Search for the cell housing the specified text and yield its (x, y) center coordinate. 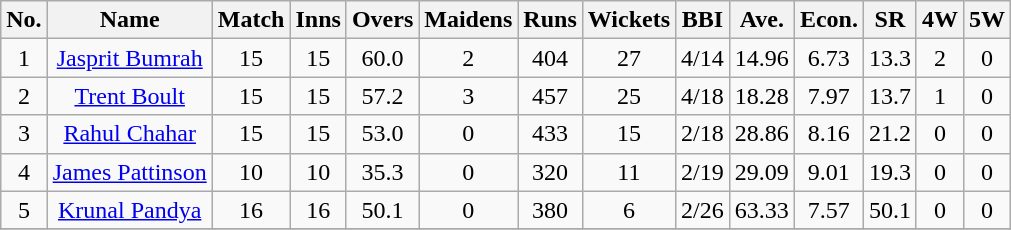
29.09 (762, 172)
Wickets (628, 20)
433 (550, 134)
No. (24, 20)
35.3 (382, 172)
27 (628, 58)
457 (550, 96)
2/18 (703, 134)
Inns (318, 20)
21.2 (890, 134)
6 (628, 210)
404 (550, 58)
18.28 (762, 96)
28.86 (762, 134)
11 (628, 172)
SR (890, 20)
320 (550, 172)
Name (130, 20)
4W (940, 20)
Maidens (468, 20)
Rahul Chahar (130, 134)
5 (24, 210)
13.7 (890, 96)
Overs (382, 20)
13.3 (890, 58)
BBI (703, 20)
4 (24, 172)
6.73 (828, 58)
14.96 (762, 58)
57.2 (382, 96)
Econ. (828, 20)
53.0 (382, 134)
Krunal Pandya (130, 210)
2/19 (703, 172)
2/26 (703, 210)
7.97 (828, 96)
James Pattinson (130, 172)
5W (988, 20)
19.3 (890, 172)
25 (628, 96)
Match (251, 20)
8.16 (828, 134)
60.0 (382, 58)
63.33 (762, 210)
Jasprit Bumrah (130, 58)
380 (550, 210)
Ave. (762, 20)
9.01 (828, 172)
Trent Boult (130, 96)
4/14 (703, 58)
4/18 (703, 96)
Runs (550, 20)
7.57 (828, 210)
